Return (X, Y) of the center of cell containing provided text 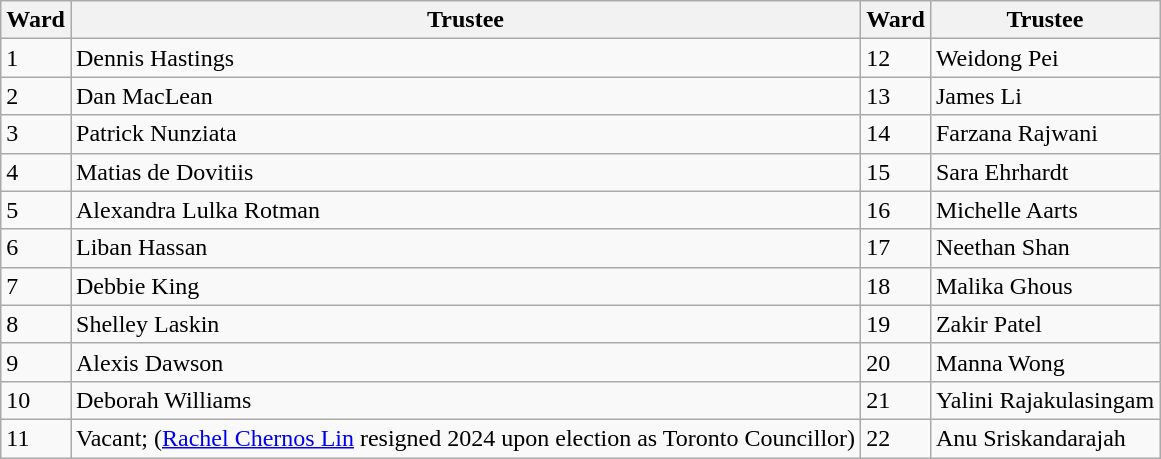
Neethan Shan (1044, 248)
Deborah Williams (465, 400)
Vacant; (Rachel Chernos Lin resigned 2024 upon election as Toronto Councillor) (465, 438)
10 (36, 400)
21 (896, 400)
4 (36, 172)
19 (896, 324)
Liban Hassan (465, 248)
3 (36, 134)
Dennis Hastings (465, 58)
5 (36, 210)
17 (896, 248)
7 (36, 286)
Sara Ehrhardt (1044, 172)
James Li (1044, 96)
22 (896, 438)
Yalini Rajakulasingam (1044, 400)
15 (896, 172)
12 (896, 58)
Alexis Dawson (465, 362)
Michelle Aarts (1044, 210)
9 (36, 362)
13 (896, 96)
6 (36, 248)
1 (36, 58)
Dan MacLean (465, 96)
Anu Sriskandarajah (1044, 438)
Alexandra Lulka Rotman (465, 210)
Shelley Laskin (465, 324)
16 (896, 210)
2 (36, 96)
20 (896, 362)
Debbie King (465, 286)
Matias de Dovitiis (465, 172)
8 (36, 324)
Weidong Pei (1044, 58)
18 (896, 286)
Zakir Patel (1044, 324)
Manna Wong (1044, 362)
14 (896, 134)
Malika Ghous (1044, 286)
11 (36, 438)
Farzana Rajwani (1044, 134)
Patrick Nunziata (465, 134)
